Return (x, y) of the center of cell containing provided text 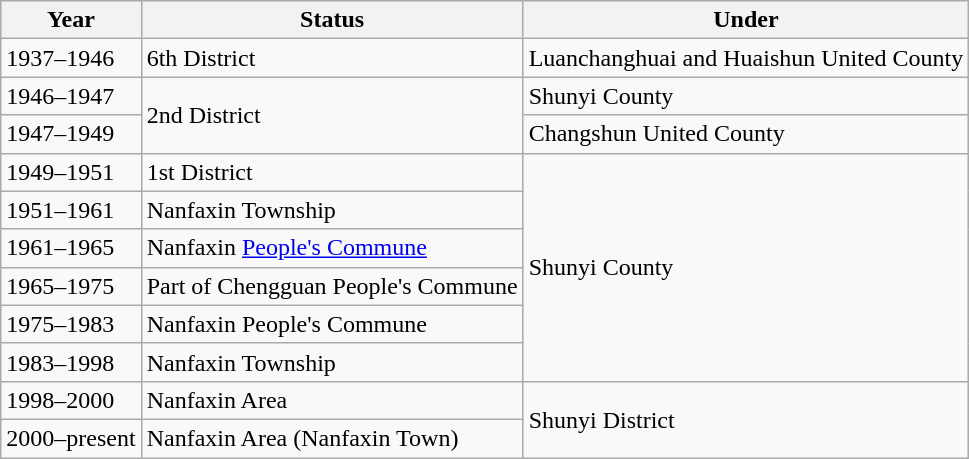
2000–present (71, 438)
Year (71, 20)
1949–1951 (71, 172)
Nanfaxin Area (332, 400)
1961–1965 (71, 248)
Under (746, 20)
Shunyi District (746, 419)
Nanfaxin Area (Nanfaxin Town) (332, 438)
1965–1975 (71, 286)
2nd District (332, 115)
1st District (332, 172)
1998–2000 (71, 400)
1946–1947 (71, 96)
Luanchanghuai and Huaishun United County (746, 58)
1983–1998 (71, 362)
1947–1949 (71, 134)
1975–1983 (71, 324)
6th District (332, 58)
Status (332, 20)
1951–1961 (71, 210)
Changshun United County (746, 134)
Part of Chengguan People's Commune (332, 286)
1937–1946 (71, 58)
